Return the [X, Y] coordinate for the center point of the cell that contains the specified text.  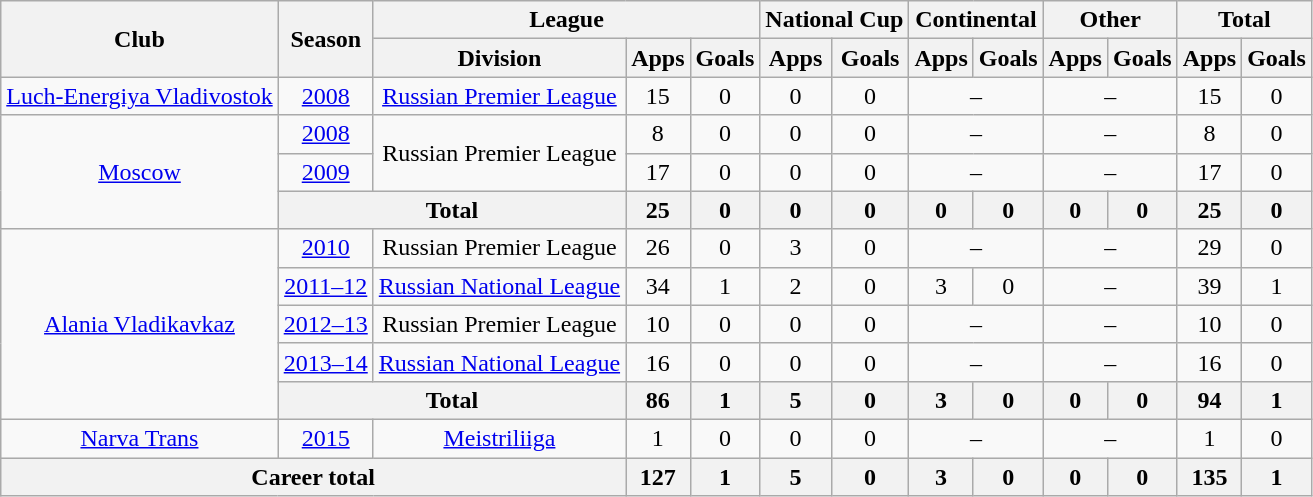
2010 [326, 248]
Season [326, 39]
Division [499, 58]
Continental [976, 20]
135 [1209, 477]
94 [1209, 400]
Alania Vladikavkaz [140, 324]
Moscow [140, 172]
Career total [314, 477]
Meistriliiga [499, 438]
39 [1209, 286]
2015 [326, 438]
26 [658, 248]
Narva Trans [140, 438]
Club [140, 39]
34 [658, 286]
127 [658, 477]
2013–14 [326, 362]
Other [1110, 20]
2011–12 [326, 286]
League [566, 20]
2 [796, 286]
29 [1209, 248]
Luch-Energiya Vladivostok [140, 96]
2009 [326, 172]
2012–13 [326, 324]
86 [658, 400]
National Cup [834, 20]
